Find where the given text appears and provide that cell's center as (X, Y) coordinate. 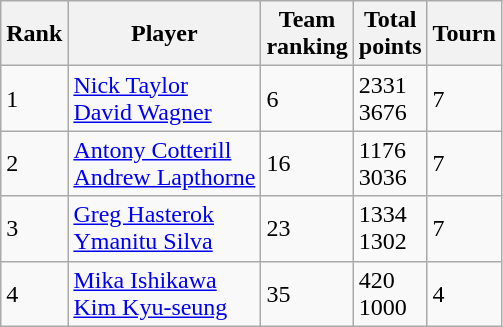
1 (34, 98)
Rank (34, 34)
Totalpoints (390, 34)
16 (307, 164)
23 (307, 228)
Tourn (464, 34)
3 (34, 228)
11763036 (390, 164)
Teamranking (307, 34)
4201000 (390, 294)
Mika Ishikawa Kim Kyu-seung (164, 294)
Greg Hasterok Ymanitu Silva (164, 228)
2 (34, 164)
Nick Taylor David Wagner (164, 98)
23313676 (390, 98)
6 (307, 98)
Player (164, 34)
35 (307, 294)
Antony Cotterill Andrew Lapthorne (164, 164)
13341302 (390, 228)
